Determine the [x, y] coordinate at the center of the cell enclosing the given text.  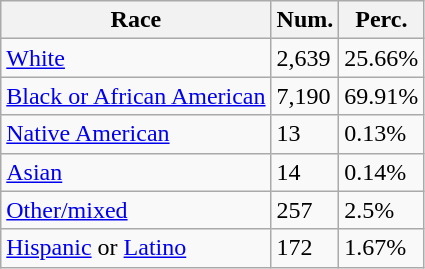
2,639 [305, 58]
White [136, 58]
Asian [136, 172]
2.5% [382, 210]
69.91% [382, 96]
0.13% [382, 134]
Black or African American [136, 96]
14 [305, 172]
Num. [305, 20]
257 [305, 210]
1.67% [382, 248]
Native American [136, 134]
7,190 [305, 96]
0.14% [382, 172]
Other/mixed [136, 210]
Hispanic or Latino [136, 248]
172 [305, 248]
25.66% [382, 58]
13 [305, 134]
Perc. [382, 20]
Race [136, 20]
